Scan for the cell matching the given text and deliver its [X, Y] coordinate at center. 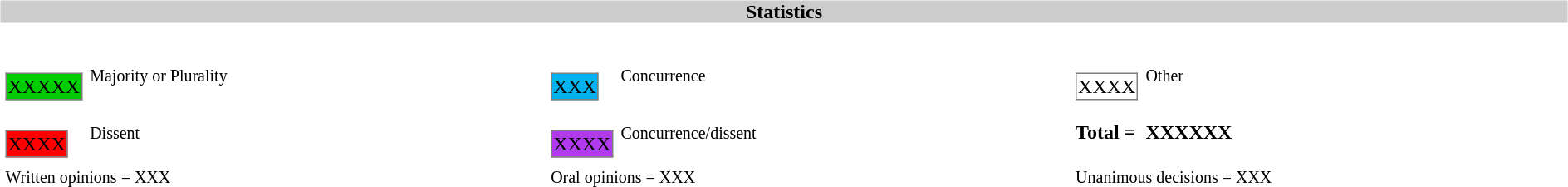
Dissent [316, 132]
Other [1354, 76]
XXXXXX [1354, 132]
Total = [1106, 132]
Majority or Plurality [316, 76]
Statistics [784, 12]
Concurrence/dissent [844, 132]
Concurrence [844, 76]
